Identify which cell holds the provided text, then report its [X, Y] central coordinate. 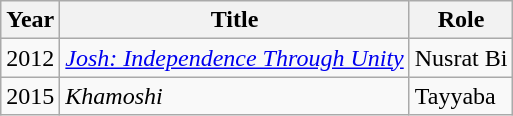
Tayyaba [461, 96]
Title [234, 20]
Year [30, 20]
Khamoshi [234, 96]
Role [461, 20]
2015 [30, 96]
Josh: Independence Through Unity [234, 58]
2012 [30, 58]
Nusrat Bi [461, 58]
